Return (X, Y) of the center of cell containing provided text 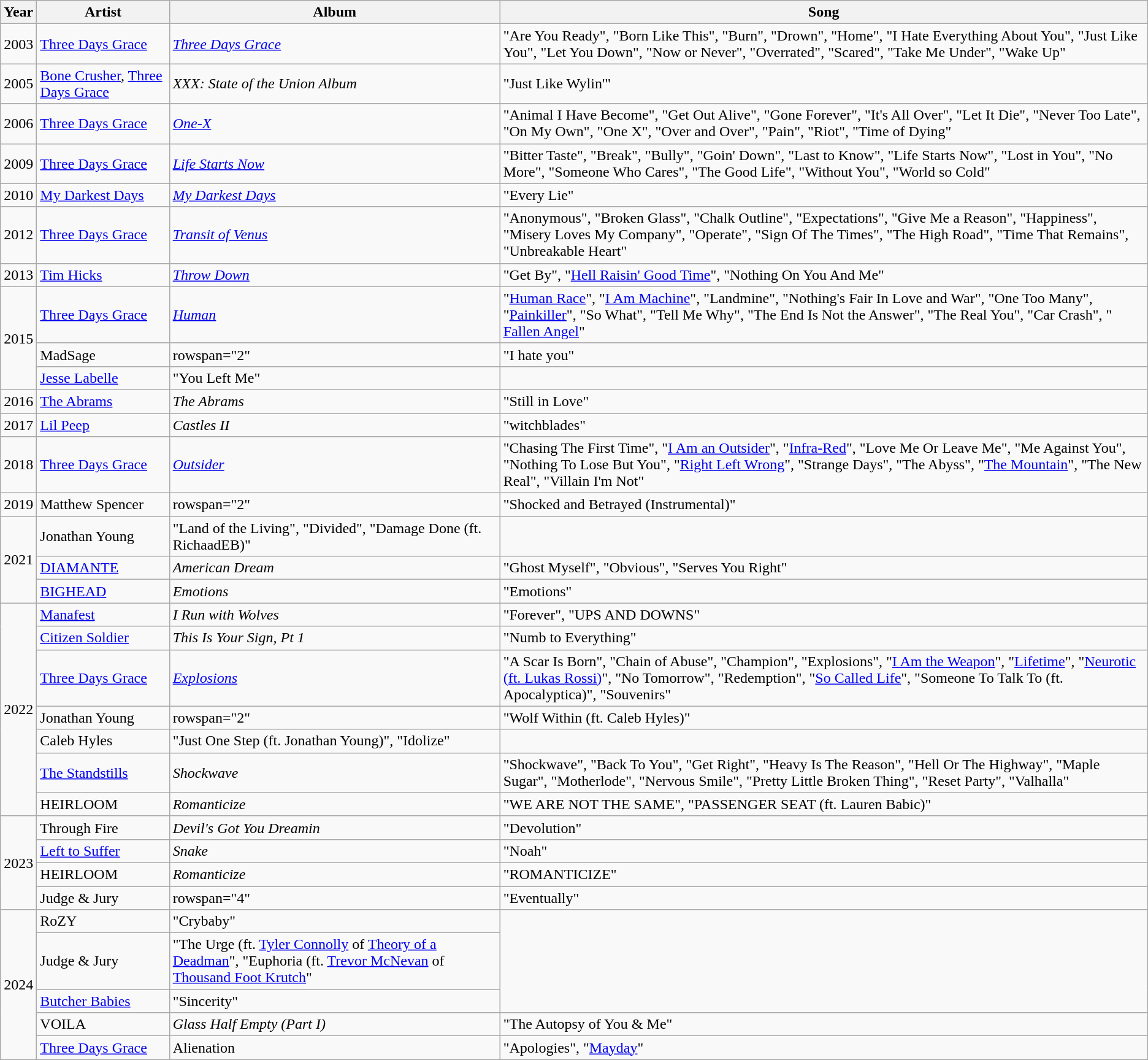
One-X (335, 124)
American Dream (335, 568)
MadSage (103, 355)
Left to Suffer (103, 851)
2012 (18, 235)
"WE ARE NOT THE SAME", "PASSENGER SEAT (ft. Lauren Babic)" (824, 804)
Through Fire (103, 828)
"The Autopsy of You & Me" (824, 1024)
2013 (18, 275)
"Ghost Myself", "Obvious", "Serves You Right" (824, 568)
rowspan="4" (335, 897)
2009 (18, 163)
Caleb Hyles (103, 741)
"Apologies", "Mayday" (824, 1048)
Tim Hicks (103, 275)
2005 (18, 83)
"Still in Love" (824, 401)
Year (18, 12)
Castles II (335, 425)
The Standstills (103, 773)
"Noah" (824, 851)
Human (335, 315)
2006 (18, 124)
Explosions (335, 678)
XXX: State of the Union Album (335, 83)
Jesse Labelle (103, 378)
"Sincerity" (335, 1001)
Devil's Got You Dreamin (335, 828)
"Forever", "UPS AND DOWNS" (824, 615)
Throw Down (335, 275)
"I hate you" (824, 355)
"ROMANTICIZE" (824, 874)
VOILA (103, 1024)
2017 (18, 425)
Song (824, 12)
Manafest (103, 615)
"Devolution" (824, 828)
2003 (18, 44)
"witchblades" (824, 425)
"Land of the Living", "Divided", "Damage Done (ft. RichaadEB)" (335, 536)
Butcher Babies (103, 1001)
2015 (18, 338)
This Is Your Sign, Pt 1 (335, 638)
"The Urge (ft. Tyler Connolly of Theory of a Deadman", "Euphoria (ft. Trevor McNevan of Thousand Foot Krutch" (335, 961)
Citizen Soldier (103, 638)
2016 (18, 401)
Bone Crusher, Three Days Grace (103, 83)
2010 (18, 195)
2022 (18, 709)
Snake (335, 851)
2018 (18, 465)
Lil Peep (103, 425)
"Get By", "Hell Raisin' Good Time", "Nothing On You And Me" (824, 275)
2024 (18, 985)
Album (335, 12)
"Emotions" (824, 591)
"Eventually" (824, 897)
RoZY (103, 921)
DIAMANTE (103, 568)
Transit of Venus (335, 235)
Outsider (335, 465)
Shockwave (335, 773)
2021 (18, 559)
"Shocked and Betrayed (Instrumental)" (824, 505)
BIGHEAD (103, 591)
"Just One Step (ft. Jonathan Young)", "Idolize" (335, 741)
Alienation (335, 1048)
"Crybaby" (335, 921)
Glass Half Empty (Part I) (335, 1024)
Emotions (335, 591)
"You Left Me" (335, 378)
"Wolf Within (ft. Caleb Hyles)" (824, 718)
Matthew Spencer (103, 505)
2023 (18, 862)
"Every Lie" (824, 195)
I Run with Wolves (335, 615)
2019 (18, 505)
"Just Like Wylin'" (824, 83)
"Numb to Everything" (824, 638)
Life Starts Now (335, 163)
Artist (103, 12)
